Scan for the cell matching the given text and deliver its [X, Y] coordinate at center. 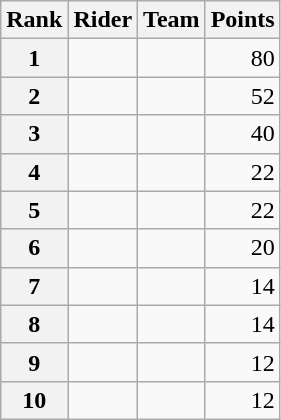
1 [34, 58]
10 [34, 400]
Points [242, 20]
4 [34, 172]
80 [242, 58]
Team [172, 20]
Rider [103, 20]
8 [34, 324]
40 [242, 134]
6 [34, 248]
7 [34, 286]
20 [242, 248]
52 [242, 96]
Rank [34, 20]
2 [34, 96]
9 [34, 362]
3 [34, 134]
5 [34, 210]
